Locate the cell with the specified text and output its [x, y] center coordinate. 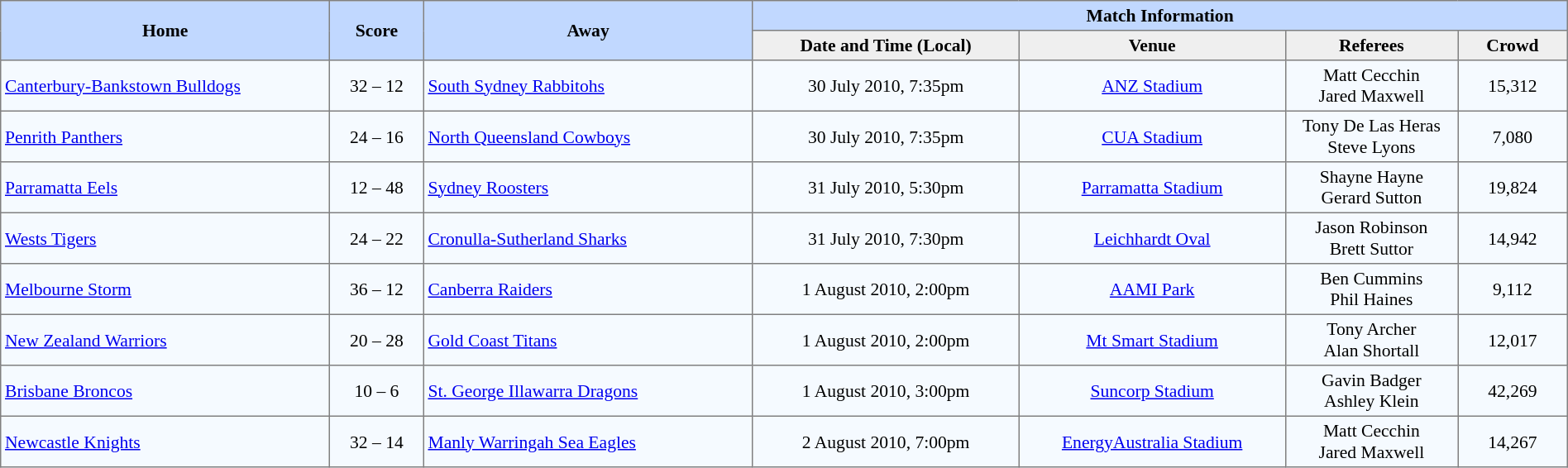
South Sydney Rabbitohs [588, 86]
Sydney Roosters [588, 188]
Score [377, 31]
14,942 [1513, 238]
Tony De Las HerasSteve Lyons [1371, 136]
Mt Smart Stadium [1152, 340]
Suncorp Stadium [1152, 391]
Shayne Hayne Gerard Sutton [1371, 188]
Crowd [1513, 45]
CUA Stadium [1152, 136]
Jason RobinsonBrett Suttor [1371, 238]
Canterbury-Bankstown Bulldogs [165, 86]
Home [165, 31]
36 – 12 [377, 289]
15,312 [1513, 86]
24 – 16 [377, 136]
Parramatta Stadium [1152, 188]
ANZ Stadium [1152, 86]
Match Information [1159, 16]
AAMI Park [1152, 289]
Venue [1152, 45]
32 – 14 [377, 442]
Tony ArcherAlan Shortall [1371, 340]
Brisbane Broncos [165, 391]
Melbourne Storm [165, 289]
7,080 [1513, 136]
Gold Coast Titans [588, 340]
Leichhardt Oval [1152, 238]
Date and Time (Local) [886, 45]
North Queensland Cowboys [588, 136]
Parramatta Eels [165, 188]
10 – 6 [377, 391]
St. George Illawarra Dragons [588, 391]
Away [588, 31]
42,269 [1513, 391]
9,112 [1513, 289]
Gavin BadgerAshley Klein [1371, 391]
32 – 12 [377, 86]
31 July 2010, 5:30pm [886, 188]
Canberra Raiders [588, 289]
12,017 [1513, 340]
31 July 2010, 7:30pm [886, 238]
Cronulla-Sutherland Sharks [588, 238]
New Zealand Warriors [165, 340]
19,824 [1513, 188]
Ben CumminsPhil Haines [1371, 289]
EnergyAustralia Stadium [1152, 442]
Wests Tigers [165, 238]
Newcastle Knights [165, 442]
14,267 [1513, 442]
Manly Warringah Sea Eagles [588, 442]
20 – 28 [377, 340]
2 August 2010, 7:00pm [886, 442]
Referees [1371, 45]
12 – 48 [377, 188]
Penrith Panthers [165, 136]
24 – 22 [377, 238]
1 August 2010, 3:00pm [886, 391]
